Return the (x, y) coordinate for the center point of the cell that contains the specified text.  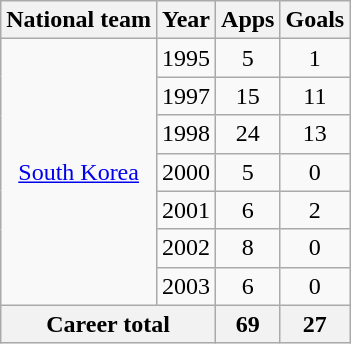
2002 (186, 248)
National team (79, 20)
2 (315, 210)
13 (315, 134)
69 (248, 324)
2001 (186, 210)
24 (248, 134)
Career total (108, 324)
South Korea (79, 172)
15 (248, 96)
Goals (315, 20)
Year (186, 20)
1995 (186, 58)
8 (248, 248)
2003 (186, 286)
27 (315, 324)
1998 (186, 134)
1997 (186, 96)
2000 (186, 172)
11 (315, 96)
Apps (248, 20)
1 (315, 58)
